Search for the cell housing the specified text and yield its [x, y] center coordinate. 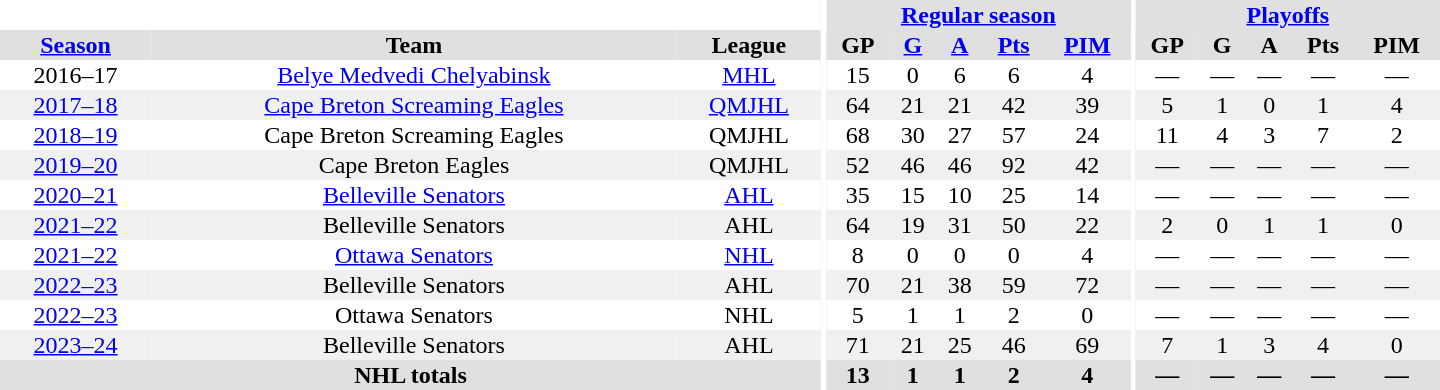
Team [414, 45]
50 [1014, 225]
2017–18 [76, 105]
71 [858, 345]
11 [1168, 135]
Cape Breton Eagles [414, 165]
27 [960, 135]
19 [912, 225]
Season [76, 45]
24 [1087, 135]
2018–19 [76, 135]
31 [960, 225]
MHL [749, 75]
2023–24 [76, 345]
League [749, 45]
NHL totals [410, 375]
Regular season [978, 15]
2020–21 [76, 195]
52 [858, 165]
8 [858, 255]
70 [858, 285]
14 [1087, 195]
35 [858, 195]
Belye Medvedi Chelyabinsk [414, 75]
39 [1087, 105]
69 [1087, 345]
13 [858, 375]
38 [960, 285]
22 [1087, 225]
Playoffs [1288, 15]
2016–17 [76, 75]
57 [1014, 135]
92 [1014, 165]
59 [1014, 285]
10 [960, 195]
2019–20 [76, 165]
72 [1087, 285]
68 [858, 135]
30 [912, 135]
